Return the [x, y] coordinate for the center point of the cell that contains the specified text.  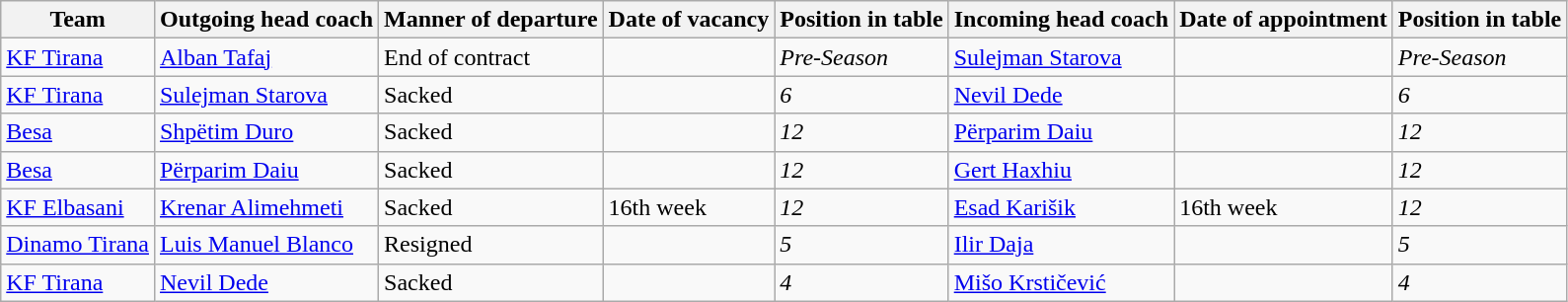
Alban Tafaj [266, 57]
Manner of departure [491, 20]
Luis Manuel Blanco [266, 245]
Date of vacancy [689, 20]
Dinamo Tirana [78, 245]
Esad Karišik [1061, 207]
Resigned [491, 245]
Krenar Alimehmeti [266, 207]
KF Elbasani [78, 207]
Gert Haxhiu [1061, 170]
Mišo Krstičević [1061, 282]
Incoming head coach [1061, 20]
Ilir Daja [1061, 245]
Team [78, 20]
Shpëtim Duro [266, 132]
End of contract [491, 57]
Date of appointment [1284, 20]
Outgoing head coach [266, 20]
